Locate the cell with the specified text and output its [X, Y] center coordinate. 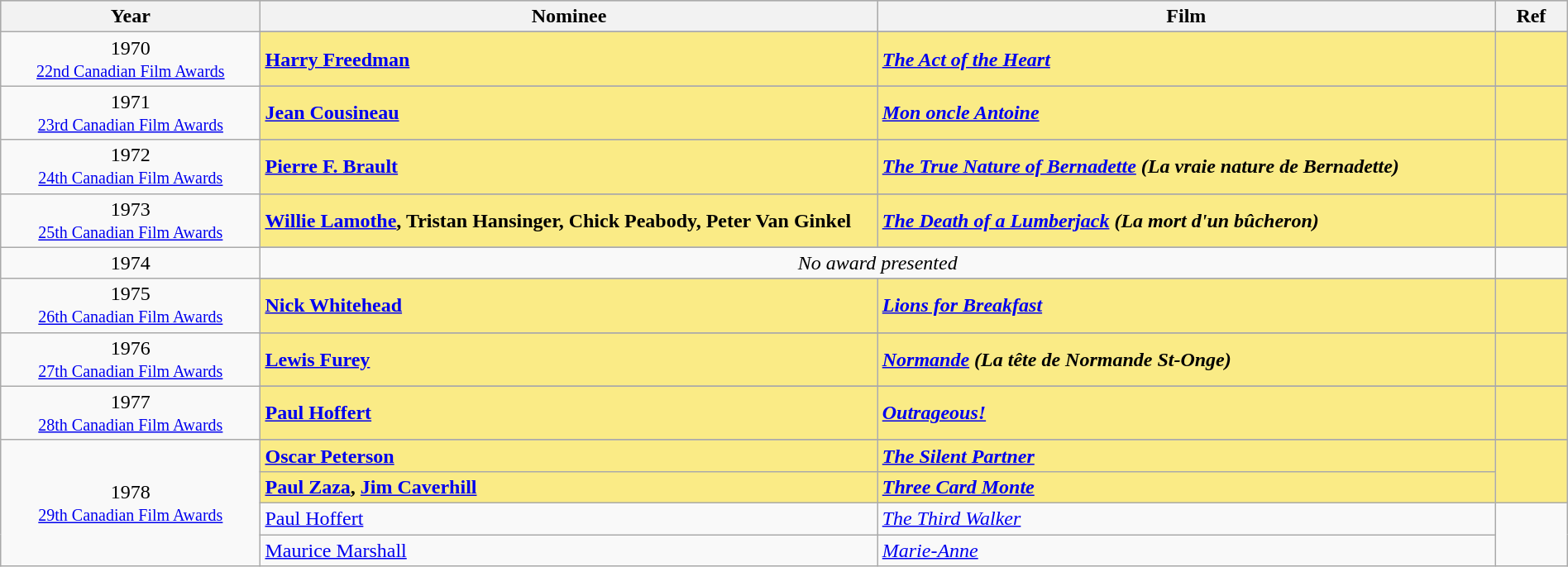
The Death of a Lumberjack (La mort d'un bûcheron) [1186, 220]
Harry Freedman [569, 60]
197224th Canadian Film Awards [131, 167]
197829th Canadian Film Awards [131, 503]
Lewis Furey [569, 359]
The Third Walker [1186, 518]
197022nd Canadian Film Awards [131, 60]
197123rd Canadian Film Awards [131, 112]
1974 [131, 263]
197728th Canadian Film Awards [131, 413]
The Silent Partner [1186, 455]
Lions for Breakfast [1186, 306]
Pierre F. Brault [569, 167]
Willie Lamothe, Tristan Hansinger, Chick Peabody, Peter Van Ginkel [569, 220]
Ref [1532, 17]
Maurice Marshall [569, 550]
Nick Whitehead [569, 306]
Jean Cousineau [569, 112]
Film [1186, 17]
Mon oncle Antoine [1186, 112]
No award presented [878, 263]
Normande (La tête de Normande St-Onge) [1186, 359]
197526th Canadian Film Awards [131, 306]
Oscar Peterson [569, 455]
Marie-Anne [1186, 550]
The True Nature of Bernadette (La vraie nature de Bernadette) [1186, 167]
Three Card Monte [1186, 487]
Nominee [569, 17]
Year [131, 17]
197627th Canadian Film Awards [131, 359]
The Act of the Heart [1186, 60]
Outrageous! [1186, 413]
197325th Canadian Film Awards [131, 220]
Paul Zaza, Jim Caverhill [569, 487]
